Extract the (X, Y) coordinate from the center of the cell holding the provided text.  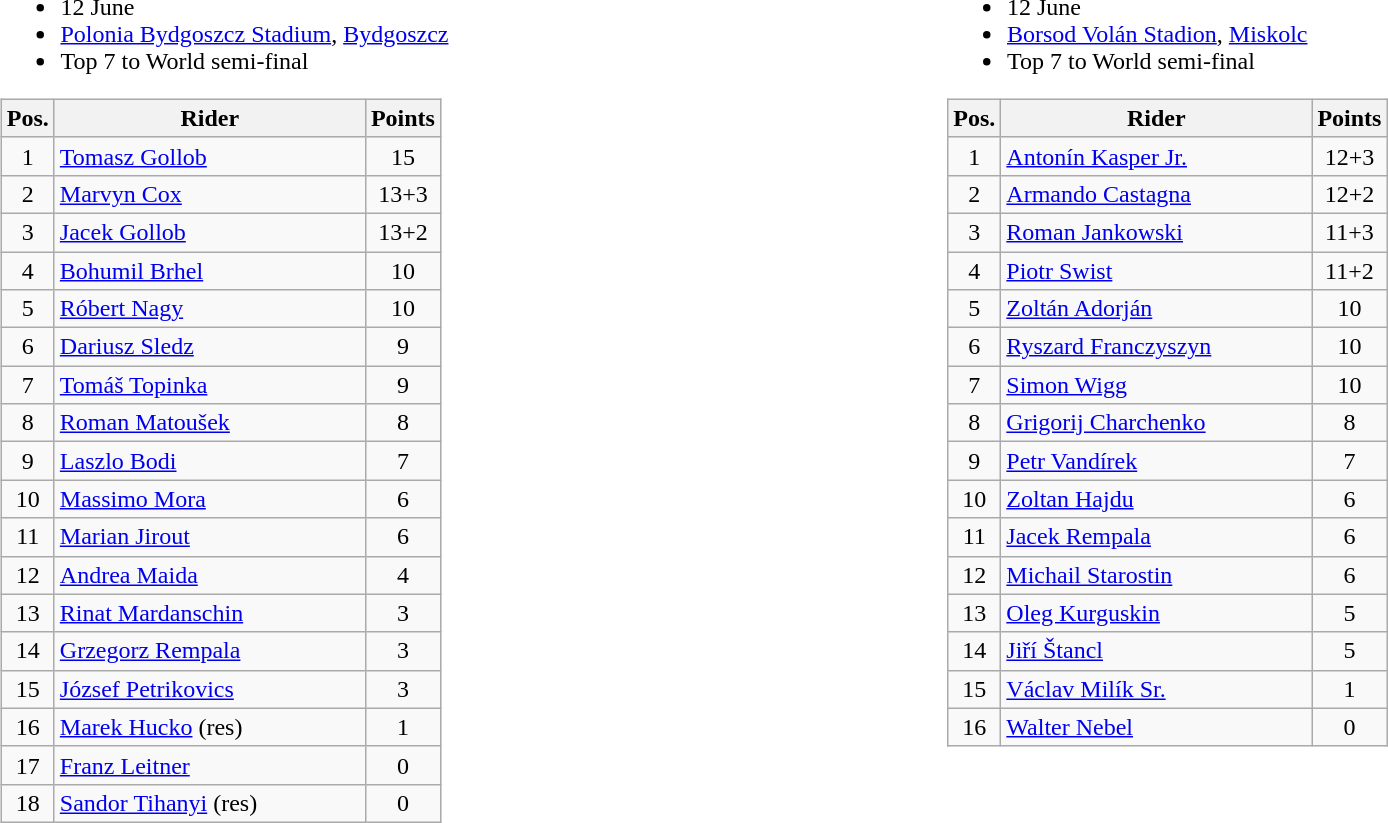
Roman Jankowski (1156, 232)
11+2 (1350, 271)
Marek Hucko (res) (210, 727)
Ryszard Franczyszyn (1156, 347)
17 (28, 765)
Dariusz Sledz (210, 347)
Walter Nebel (1156, 727)
12+3 (1350, 156)
Sandor Tihanyi (res) (210, 803)
Jacek Rempala (1156, 537)
Roman Matoušek (210, 423)
Marvyn Cox (210, 194)
Piotr Swist (1156, 271)
Zoltán Adorján (1156, 309)
Armando Castagna (1156, 194)
József Petrikovics (210, 689)
Andrea Maida (210, 575)
13+3 (402, 194)
Róbert Nagy (210, 309)
Petr Vandírek (1156, 461)
Grigorij Charchenko (1156, 423)
Tomáš Topinka (210, 385)
Bohumil Brhel (210, 271)
Zoltan Hajdu (1156, 499)
Laszlo Bodi (210, 461)
12+2 (1350, 194)
Jacek Gollob (210, 232)
Oleg Kurguskin (1156, 613)
Simon Wigg (1156, 385)
Michail Starostin (1156, 575)
Rinat Mardanschin (210, 613)
Franz Leitner (210, 765)
11+3 (1350, 232)
Antonín Kasper Jr. (1156, 156)
Jiří Štancl (1156, 651)
Massimo Mora (210, 499)
Marian Jirout (210, 537)
13+2 (402, 232)
18 (28, 803)
Tomasz Gollob (210, 156)
Grzegorz Rempala (210, 651)
Václav Milík Sr. (1156, 689)
